Search for the cell housing the specified text and yield its [x, y] center coordinate. 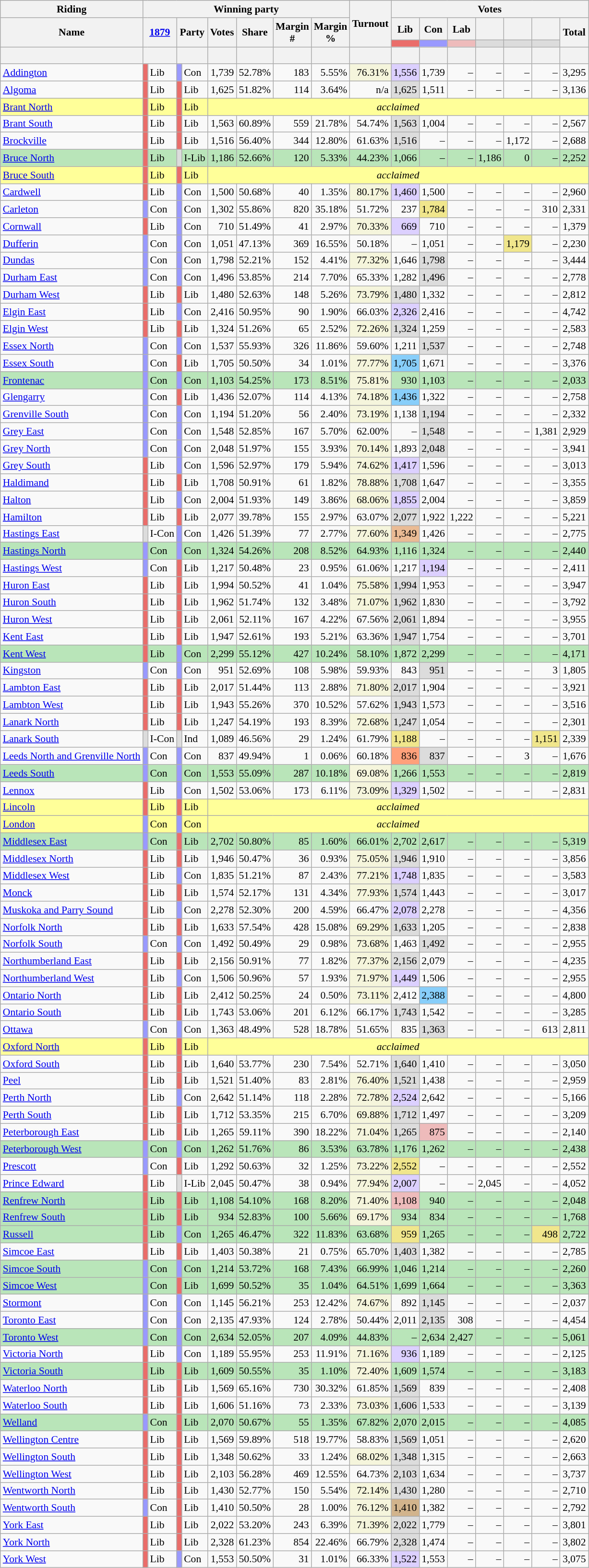
2,929 [574, 432]
63.68% [370, 1235]
Addington [72, 73]
Frontenac [72, 380]
5.54% [331, 1491]
5,166 [574, 1098]
51.82% [254, 90]
Wentworth South [72, 1508]
326 [292, 346]
51.65% [370, 1030]
7.70% [331, 278]
Simcoe South [72, 1269]
1,893 [405, 448]
Riding [72, 9]
1,438 [433, 1081]
66.47% [370, 910]
Grey East [72, 432]
Northumberland East [72, 961]
1,664 [433, 1286]
21.78% [331, 124]
4,800 [574, 995]
179 [292, 466]
Wellington West [72, 1474]
2,011 [405, 1320]
74.62% [370, 466]
30.32% [331, 1389]
65 [292, 329]
1,676 [574, 756]
308 [462, 1320]
74.18% [370, 397]
1,768 [574, 1217]
120 [292, 158]
2,140 [574, 1132]
Elgin West [72, 329]
1,116 [405, 551]
2.28% [331, 1098]
Lanark South [72, 739]
1,748 [405, 876]
51.39% [254, 534]
Party [192, 33]
64.73% [370, 1474]
Hamilton [72, 517]
1,349 [405, 534]
6.70% [331, 1115]
215 [292, 1115]
19.77% [331, 1440]
86 [292, 1149]
0 [517, 158]
Simcoe West [72, 1286]
2,748 [574, 346]
72.14% [370, 1491]
Northumberland West [72, 979]
3,363 [574, 1286]
2,078 [405, 910]
53.72% [254, 1269]
52.66% [254, 158]
50.44% [370, 1320]
1,179 [517, 244]
2,959 [574, 1081]
52.11% [254, 620]
52.77% [254, 1491]
Oxford South [72, 1064]
1,511 [433, 90]
62.00% [370, 432]
50.67% [254, 1423]
73.09% [370, 790]
5,319 [574, 842]
3,295 [574, 73]
55.12% [254, 654]
2,037 [574, 1303]
1,671 [433, 363]
80.17% [370, 192]
2,758 [574, 397]
52.83% [254, 1217]
55.86% [254, 210]
53.85% [254, 278]
1,280 [433, 1491]
51.14% [254, 1098]
63.07% [370, 517]
32 [292, 1167]
Ontario North [72, 995]
Victoria North [72, 1354]
Algoma [72, 90]
Durham West [72, 295]
31 [292, 1559]
1,647 [433, 483]
57.62% [370, 705]
Hastings West [72, 568]
56.28% [254, 1474]
1,460 [405, 192]
76.12% [370, 1508]
4,085 [574, 1423]
3,955 [574, 620]
50.63% [254, 1167]
730 [292, 1389]
Prescott [72, 1167]
100 [292, 1217]
124 [292, 1320]
57.54% [254, 927]
2,567 [574, 124]
1,211 [405, 346]
1,784 [433, 210]
66.79% [370, 1542]
71.40% [370, 1201]
230 [292, 1064]
3,050 [574, 1064]
12.80% [331, 141]
1,054 [433, 722]
Waterloo South [72, 1405]
5,221 [574, 517]
York North [72, 1542]
61.06% [370, 568]
3,209 [574, 1115]
1,176 [405, 1149]
5.26% [331, 295]
71.07% [370, 602]
Kingston [72, 671]
50.25% [254, 995]
67.82% [370, 1423]
Grenville South [72, 414]
10.24% [331, 654]
65.16% [254, 1389]
0.98% [331, 944]
1,855 [405, 500]
59.93% [370, 671]
51.44% [254, 688]
52.63% [254, 295]
1 [292, 756]
3,737 [574, 1474]
1,379 [574, 226]
83 [292, 1081]
2,785 [574, 1252]
Essex North [72, 346]
28 [292, 1508]
33 [292, 1457]
51.20% [254, 414]
Grey North [72, 448]
113 [292, 688]
24 [292, 995]
1,151 [546, 739]
390 [292, 1132]
2,583 [574, 329]
70.33% [370, 226]
51.21% [254, 876]
77.60% [370, 534]
Middlesex North [72, 859]
237 [405, 210]
1.25% [331, 1167]
52.69% [254, 671]
Ottawa [72, 1030]
50.55% [254, 1371]
835 [405, 1030]
77.32% [370, 260]
2.33% [331, 1405]
528 [292, 1030]
66.33% [370, 1559]
52.05% [254, 1337]
1,302 [222, 210]
10.18% [331, 773]
7.54% [331, 1064]
1,474 [433, 1542]
3,859 [574, 500]
2,812 [574, 295]
Glengarry [72, 397]
59.60% [370, 346]
1.00% [331, 1508]
2,688 [574, 141]
40 [292, 192]
46.56% [254, 739]
Winning party [246, 9]
Leeds South [72, 773]
1,222 [462, 517]
2,339 [574, 739]
1.93% [331, 979]
12.55% [331, 1474]
2,663 [574, 1457]
Huron West [72, 620]
51.49% [254, 226]
1.60% [331, 842]
0.06% [331, 756]
72.78% [370, 1098]
427 [292, 654]
1,805 [574, 671]
Cornwall [72, 226]
3,444 [574, 260]
52.61% [254, 637]
1,004 [433, 124]
2,778 [574, 278]
58.10% [370, 654]
51.40% [254, 1081]
0.93% [331, 859]
1,754 [433, 637]
Name [72, 33]
1,066 [405, 158]
Simcoe East [72, 1252]
68.06% [370, 500]
150 [292, 1491]
77.37% [370, 961]
Lambton West [72, 705]
469 [292, 1474]
1.10% [331, 1371]
52.71% [370, 1064]
Hastings North [72, 551]
71.39% [370, 1525]
59.89% [254, 1440]
4,454 [574, 1320]
322 [292, 1235]
2,326 [405, 312]
Lanark North [72, 722]
148 [292, 295]
3,183 [574, 1371]
11.91% [331, 1354]
61 [292, 483]
6.39% [331, 1525]
Brant South [72, 124]
Norfolk South [72, 944]
10.52% [331, 705]
2,710 [574, 1491]
Dundas [72, 260]
4,742 [574, 312]
5.33% [331, 158]
51.26% [254, 329]
1,315 [433, 1457]
1,089 [222, 739]
Welland [72, 1423]
Turnout [370, 24]
2.78% [331, 1320]
Stormont [72, 1303]
0.94% [331, 1183]
1,188 [405, 739]
36 [292, 859]
47.93% [254, 1320]
1,542 [433, 1013]
2.52% [331, 329]
55.09% [254, 773]
70.14% [370, 448]
2.88% [331, 688]
1,138 [405, 414]
Perth North [72, 1098]
Peterborough East [72, 1132]
3,856 [574, 859]
53.35% [254, 1115]
34 [292, 363]
4,356 [574, 910]
2,408 [574, 1389]
1.90% [331, 312]
1,381 [546, 432]
1,830 [433, 602]
15.08% [331, 927]
49.94% [254, 756]
2,620 [574, 1440]
47.13% [254, 244]
Leeds North and Grenville North [72, 756]
90 [292, 312]
3,792 [574, 602]
Total [574, 33]
3,921 [574, 688]
61.23% [254, 1542]
1,634 [433, 1474]
54.10% [254, 1201]
54.19% [254, 722]
3,075 [574, 1559]
1,322 [433, 397]
1879 [159, 33]
Huron South [72, 602]
152 [292, 260]
1,953 [433, 585]
3,355 [574, 483]
55.93% [254, 346]
61.85% [370, 1389]
65.70% [370, 1252]
3,801 [574, 1525]
1,292 [222, 1167]
18.78% [331, 1030]
73.68% [370, 944]
52.78% [254, 73]
Halton [72, 500]
Kent East [72, 637]
69.08% [370, 773]
77.94% [370, 1183]
834 [433, 1217]
Russell [72, 1235]
5,061 [574, 1337]
Peel [72, 1081]
1,910 [433, 859]
46.47% [254, 1235]
Margin% [331, 33]
4.09% [331, 1337]
8.51% [331, 380]
1,266 [405, 773]
Wentworth North [72, 1491]
1,046 [405, 1269]
3.93% [331, 448]
53.20% [254, 1525]
3.48% [331, 602]
Wellington South [72, 1457]
51.97% [254, 448]
50.95% [254, 312]
428 [292, 927]
2,015 [433, 1423]
71.97% [370, 979]
Bruce North [72, 158]
78.88% [370, 483]
2,617 [433, 842]
54.74% [370, 124]
Bruce South [72, 175]
5.94% [331, 466]
Cardwell [72, 192]
16.55% [331, 244]
52.21% [254, 260]
Lab [462, 29]
2,811 [574, 1030]
4,052 [574, 1183]
Carleton [72, 210]
518 [292, 1440]
75.05% [370, 859]
60.89% [254, 124]
8.20% [331, 1201]
85 [292, 842]
1,922 [433, 517]
52.85% [254, 432]
5.70% [331, 432]
836 [405, 756]
52.30% [254, 910]
73.79% [370, 295]
0.50% [331, 995]
Dufferin [72, 244]
Waterloo North [72, 1389]
11.83% [331, 1235]
69.17% [370, 1217]
Renfrew North [72, 1201]
4,235 [574, 961]
3,701 [574, 637]
50.96% [254, 979]
2,775 [574, 534]
51.74% [254, 602]
3,802 [574, 1542]
73 [292, 1405]
Oxford North [72, 1047]
75.81% [370, 380]
2,792 [574, 1508]
50.48% [254, 568]
64.51% [370, 1286]
Toronto East [72, 1320]
2,388 [433, 995]
0.95% [331, 568]
Kent West [72, 654]
498 [546, 1235]
72.68% [370, 722]
1,443 [433, 893]
5.55% [331, 73]
39.78% [254, 517]
5.21% [331, 637]
4.41% [331, 260]
50.68% [254, 192]
65.33% [370, 278]
344 [292, 141]
2,960 [574, 192]
54.26% [254, 551]
1,497 [433, 1115]
2,440 [574, 551]
207 [292, 1337]
59.11% [254, 1132]
50.18% [370, 244]
Elgin East [72, 312]
370 [292, 705]
1,205 [433, 927]
69.29% [370, 927]
York West [72, 1559]
5.66% [331, 1217]
3,947 [574, 585]
Hastings East [72, 534]
3,013 [574, 466]
1,872 [405, 654]
66.99% [370, 1269]
63.36% [370, 637]
2.43% [331, 876]
Toronto West [72, 1337]
1,417 [405, 466]
959 [405, 1235]
Lennox [72, 790]
2,252 [574, 158]
200 [292, 910]
50.49% [254, 944]
1,779 [433, 1525]
940 [433, 1201]
3,583 [574, 876]
63.78% [370, 1149]
Monck [72, 893]
50.80% [254, 842]
Essex South [72, 363]
51.76% [254, 1149]
8.52% [331, 551]
132 [292, 602]
3.64% [331, 90]
1,259 [433, 329]
Victoria South [72, 1371]
2,007 [405, 1183]
Brockville [72, 141]
Renfrew South [72, 1217]
3.86% [331, 500]
0.75% [331, 1252]
12.42% [331, 1303]
Norfolk North [72, 927]
3,139 [574, 1405]
77.21% [370, 876]
149 [292, 500]
4.13% [331, 397]
2,838 [574, 927]
4,171 [574, 654]
67.56% [370, 620]
73.19% [370, 414]
Grey South [72, 466]
44.83% [370, 1337]
1,556 [405, 73]
Lambton East [72, 688]
669 [405, 226]
73.22% [370, 1167]
843 [405, 671]
n/a [370, 90]
1,449 [405, 979]
1,282 [405, 278]
2,819 [574, 773]
243 [292, 1525]
73.03% [370, 1405]
38 [292, 1183]
44.23% [370, 158]
3,941 [574, 448]
2,831 [574, 790]
8.39% [331, 722]
4.34% [331, 893]
108 [292, 671]
Peterborough West [72, 1149]
58.83% [370, 1440]
50.62% [254, 1457]
56 [292, 414]
2,125 [574, 1354]
56.40% [254, 141]
Huron East [72, 585]
559 [292, 124]
2,332 [574, 414]
5.98% [331, 671]
Haldimand [72, 483]
287 [292, 773]
1,329 [405, 790]
71.80% [370, 688]
1,904 [433, 688]
3,516 [574, 705]
77.93% [370, 893]
1,522 [405, 1559]
11.86% [331, 346]
Wellington Centre [72, 1440]
201 [292, 1013]
2,411 [574, 568]
2,301 [574, 722]
1,172 [517, 141]
Middlesex West [72, 876]
51.16% [254, 1405]
2,722 [574, 1235]
72.40% [370, 1371]
61.63% [370, 141]
1,332 [433, 295]
Durham East [72, 278]
2,438 [574, 1149]
2.40% [331, 414]
2,260 [574, 1269]
875 [433, 1132]
York East [72, 1525]
73.11% [370, 995]
55.95% [254, 1354]
6.12% [331, 1013]
131 [292, 893]
77.77% [370, 363]
London [72, 825]
2.81% [331, 1081]
55.26% [254, 705]
1,894 [433, 620]
3,285 [574, 1013]
310 [546, 210]
936 [405, 1354]
76.40% [370, 1081]
64.93% [370, 551]
61.79% [370, 739]
87 [292, 876]
1,533 [433, 1405]
Ind [194, 739]
930 [405, 380]
892 [405, 1303]
76.31% [370, 73]
Prince Edward [72, 1183]
1,646 [405, 260]
71.16% [370, 1354]
183 [292, 73]
4.22% [331, 620]
Lincoln [72, 807]
66.03% [370, 312]
50.38% [254, 1252]
839 [433, 1389]
369 [292, 244]
74.67% [370, 1303]
3,376 [574, 363]
820 [292, 210]
57 [292, 979]
66.17% [370, 1013]
21 [292, 1252]
52.97% [254, 466]
214 [292, 278]
75.58% [370, 585]
2,427 [462, 1337]
55 [292, 1423]
854 [292, 1542]
69.88% [370, 1115]
60.18% [370, 756]
Ontario South [72, 1013]
3.53% [331, 1149]
6.11% [331, 790]
208 [292, 551]
2.77% [331, 534]
18.22% [331, 1132]
51.93% [254, 500]
2,524 [405, 1098]
1,573 [433, 705]
3,017 [574, 893]
4.59% [331, 910]
68.02% [370, 1457]
2,033 [574, 380]
23 [292, 568]
Perth South [72, 1115]
613 [546, 1030]
2,331 [574, 210]
Middlesex East [72, 842]
71.04% [370, 1132]
1,463 [405, 944]
Margin# [292, 33]
Muskoka and Parry Sound [72, 910]
48.49% [254, 1030]
52.07% [254, 397]
Brant North [72, 107]
22.46% [331, 1542]
66.01% [370, 842]
52.17% [254, 893]
72.26% [370, 329]
51.72% [370, 210]
3,136 [574, 90]
53.77% [254, 1064]
118 [292, 1098]
54.25% [254, 380]
2,079 [433, 961]
35.18% [331, 210]
Share [254, 33]
56.21% [254, 1303]
7.43% [331, 1269]
2,230 [574, 244]
